Detect which cell encompasses the target text, then output its [x, y] center coordinate. 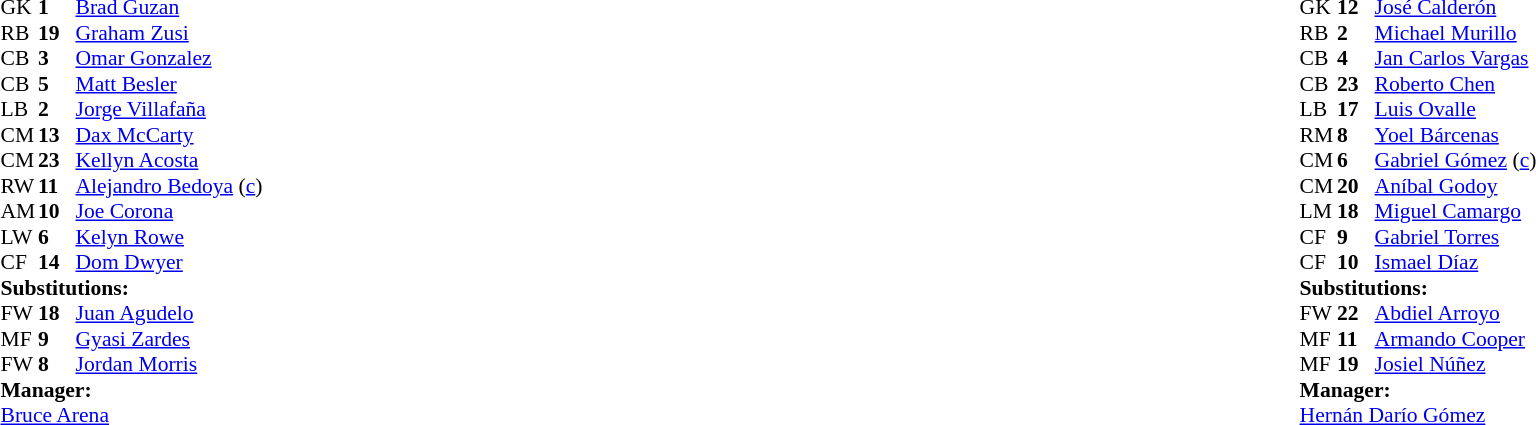
Jordan Morris [170, 365]
13 [57, 135]
3 [57, 59]
RM [1319, 135]
Matt Besler [170, 84]
RW [19, 186]
LW [19, 237]
Kelyn Rowe [170, 237]
Alejandro Bedoya (c) [170, 186]
Graham Zusi [170, 33]
AM [19, 211]
Dom Dwyer [170, 263]
22 [1356, 313]
Omar Gonzalez [170, 59]
5 [57, 84]
Substitutions: [131, 288]
4 [1356, 59]
Manager: [131, 390]
20 [1356, 186]
17 [1356, 109]
Gyasi Zardes [170, 339]
Juan Agudelo [170, 313]
Kellyn Acosta [170, 161]
Joe Corona [170, 211]
Dax McCarty [170, 135]
14 [57, 263]
LM [1319, 211]
Jorge Villafaña [170, 109]
